Pinpoint the cell where the given text exists, returning its [x, y] midpoint coordinate. 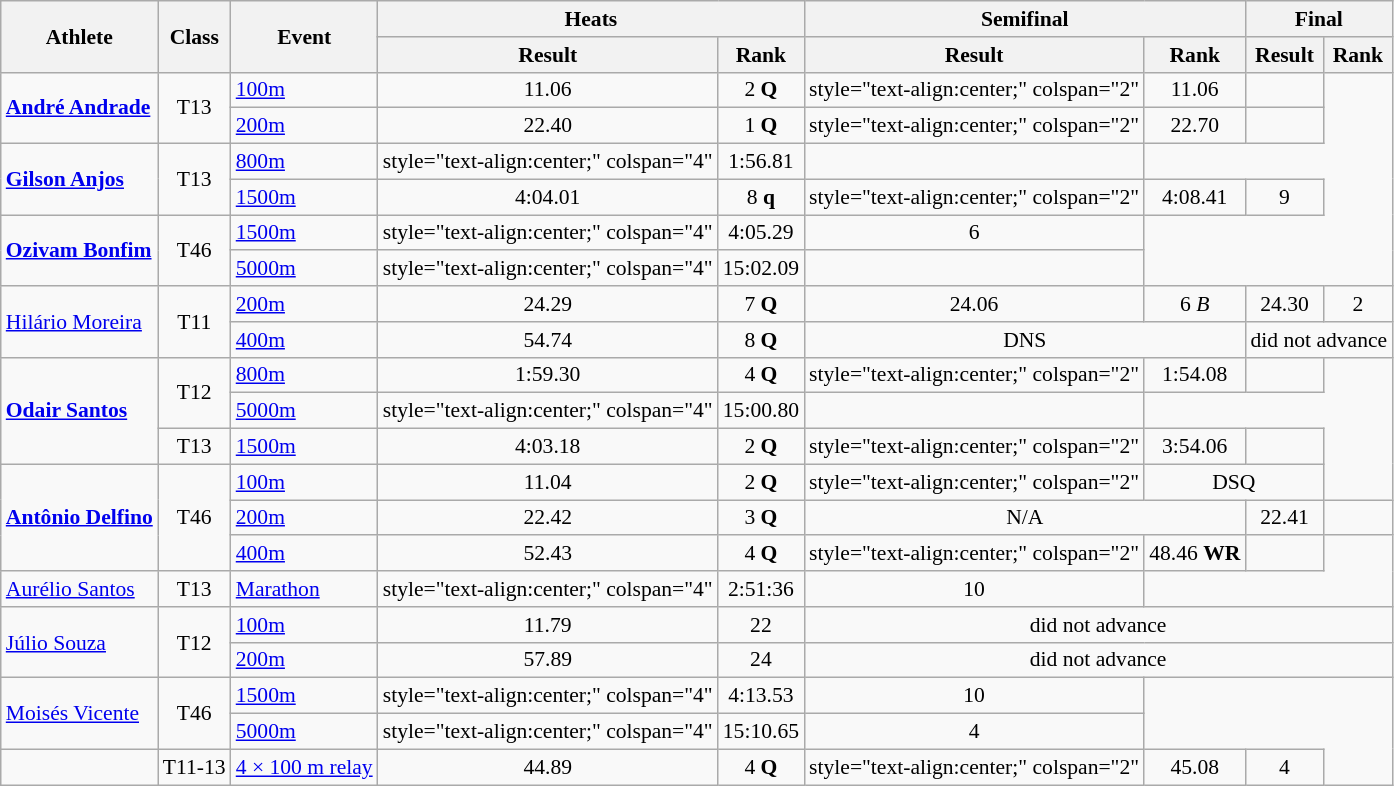
Marathon [304, 589]
1 Q [761, 126]
48.46 WR [1194, 554]
Semifinal [1024, 19]
3 Q [761, 518]
Hilário Moreira [80, 322]
2:51:36 [761, 589]
22.70 [1194, 126]
Odair Santos [80, 410]
11.79 [548, 625]
T11-13 [194, 767]
4 × 100 m relay [304, 767]
22.42 [548, 518]
Event [304, 36]
22.40 [548, 126]
1:59.30 [548, 375]
Moisés Vicente [80, 714]
54.74 [548, 340]
24 [761, 660]
24.30 [1284, 304]
45.08 [1194, 767]
4:13.53 [761, 696]
4:08.41 [1194, 197]
1:56.81 [761, 162]
7 Q [761, 304]
Aurélio Santos [80, 589]
DSQ [1234, 482]
Heats [591, 19]
1:54.08 [1194, 375]
Antônio Delfino [80, 518]
Júlio Souza [80, 642]
15:00.80 [761, 411]
4:04.01 [548, 197]
DNS [1024, 340]
6 [974, 233]
2 [1358, 304]
22 [761, 625]
Athlete [80, 36]
11.04 [548, 482]
6 B [1194, 304]
4:03.18 [548, 447]
24.29 [548, 304]
Final [1318, 19]
N/A [1024, 518]
Gilson Anjos [80, 180]
4:05.29 [761, 233]
44.89 [548, 767]
9 [1284, 197]
8 q [761, 197]
T11 [194, 322]
22.41 [1284, 518]
3:54.06 [1194, 447]
André Andrade [80, 108]
24.06 [974, 304]
Class [194, 36]
15:02.09 [761, 269]
15:10.65 [761, 732]
52.43 [548, 554]
8 Q [761, 340]
Ozivam Bonfim [80, 250]
57.89 [548, 660]
